Return (X, Y) of the center of cell containing provided text 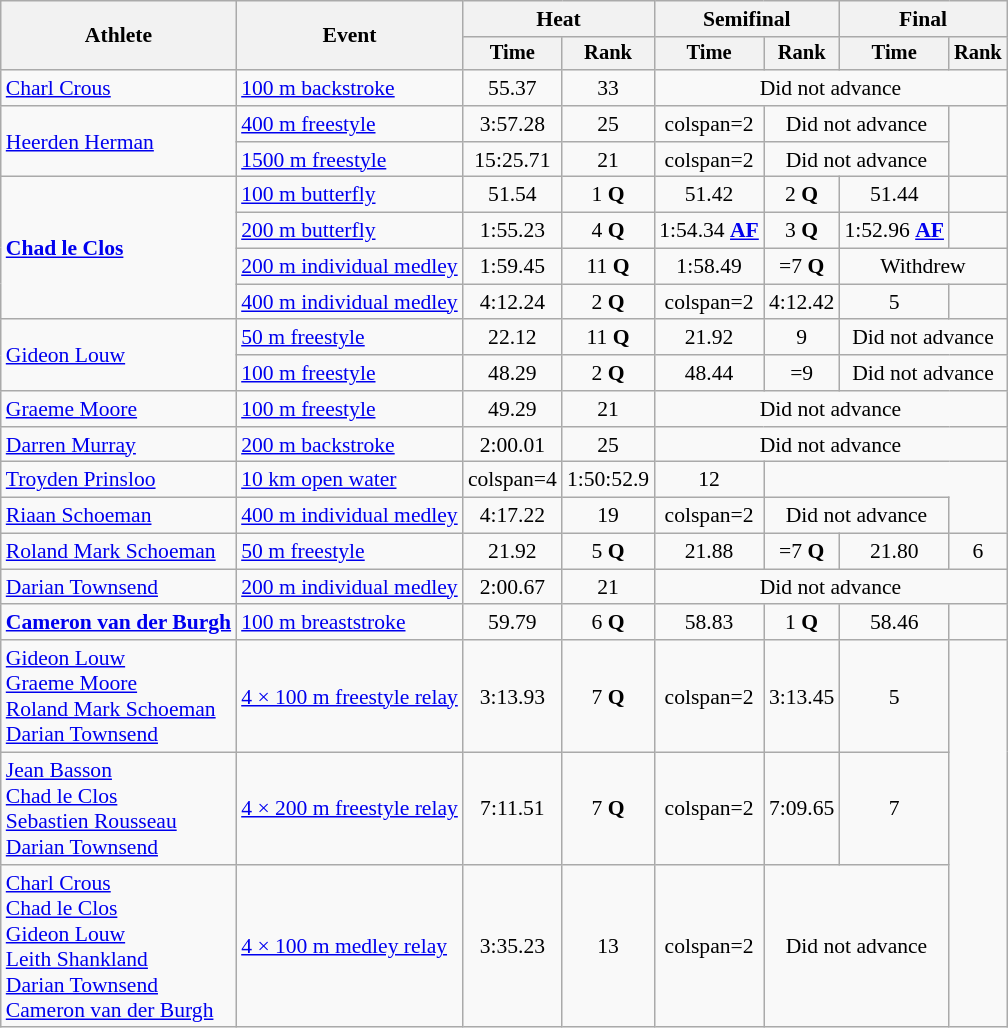
9 (802, 338)
Athlete (118, 36)
Final (922, 19)
Cameron van der Burgh (118, 623)
58.83 (709, 623)
6 Q (608, 623)
4 × 100 m medley relay (350, 946)
Roland Mark Schoeman (118, 552)
Chad le Clos (118, 248)
3:13.45 (802, 696)
4:12.42 (802, 302)
Withdrew (922, 267)
58.46 (894, 623)
Darren Murray (118, 445)
1500 m freestyle (350, 160)
1:58.49 (709, 267)
4 × 200 m freestyle relay (350, 809)
Heerden Herman (118, 142)
51.44 (894, 195)
Charl CrousChad le ClosGideon LouwLeith ShanklandDarian TownsendCameron van der Burgh (118, 946)
1:54.34 AF (709, 231)
1:59.45 (512, 267)
Jean BassonChad le ClosSebastien RousseauDarian Townsend (118, 809)
3:57.28 (512, 124)
100 m butterfly (350, 195)
Event (350, 36)
4:17.22 (512, 516)
12 (709, 480)
1:52.96 AF (894, 231)
2:00.67 (512, 587)
=9 (802, 373)
7:11.51 (512, 809)
Graeme Moore (118, 409)
200 m backstroke (350, 445)
51.42 (709, 195)
15:25.71 (512, 160)
48.29 (512, 373)
4:12.24 (512, 302)
21.88 (709, 552)
59.79 (512, 623)
48.44 (709, 373)
Troyden Prinsloo (118, 480)
Semifinal (746, 19)
33 (608, 88)
7:09.65 (802, 809)
Charl Crous (118, 88)
55.37 (512, 88)
2:00.01 (512, 445)
1:50:52.9 (608, 480)
100 m backstroke (350, 88)
1:55.23 (512, 231)
21.80 (894, 552)
Gideon Louw (118, 356)
22.12 (512, 338)
7 (894, 809)
10 km open water (350, 480)
Darian Townsend (118, 587)
3 Q (802, 231)
19 (608, 516)
colspan=4 (512, 480)
400 m freestyle (350, 124)
6 (978, 552)
3:35.23 (512, 946)
3:13.93 (512, 696)
Gideon LouwGraeme MooreRoland Mark SchoemanDarian Townsend (118, 696)
5 Q (608, 552)
4 Q (608, 231)
100 m breaststroke (350, 623)
200 m butterfly (350, 231)
4 × 100 m freestyle relay (350, 696)
Riaan Schoeman (118, 516)
51.54 (512, 195)
Heat (558, 19)
49.29 (512, 409)
13 (608, 946)
